Provide the [x, y] coordinate of the cell's center where the given text is located.  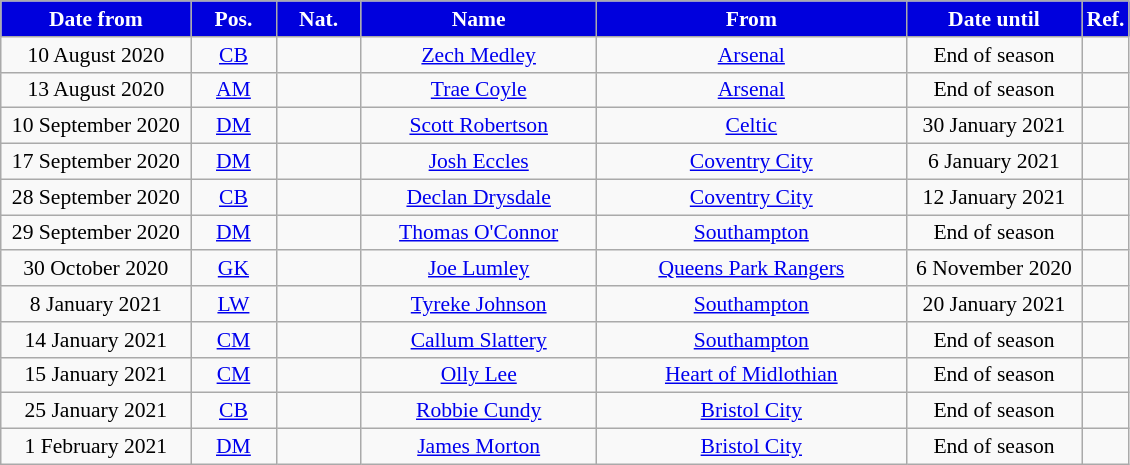
AM [234, 90]
Zech Medley [478, 55]
GK [234, 269]
29 September 2020 [96, 233]
17 September 2020 [96, 162]
25 January 2021 [96, 411]
10 August 2020 [96, 55]
From [751, 19]
6 November 2020 [994, 269]
Name [478, 19]
Robbie Cundy [478, 411]
Celtic [751, 126]
Queens Park Rangers [751, 269]
LW [234, 304]
28 September 2020 [96, 197]
Olly Lee [478, 375]
13 August 2020 [96, 90]
Joe Lumley [478, 269]
30 January 2021 [994, 126]
James Morton [478, 447]
14 January 2021 [96, 340]
Josh Eccles [478, 162]
8 January 2021 [96, 304]
Pos. [234, 19]
Thomas O'Connor [478, 233]
Nat. [318, 19]
Date from [96, 19]
Tyreke Johnson [478, 304]
1 February 2021 [96, 447]
Callum Slattery [478, 340]
20 January 2021 [994, 304]
30 October 2020 [96, 269]
Declan Drysdale [478, 197]
Date until [994, 19]
6 January 2021 [994, 162]
12 January 2021 [994, 197]
Heart of Midlothian [751, 375]
10 September 2020 [96, 126]
Trae Coyle [478, 90]
15 January 2021 [96, 375]
Scott Robertson [478, 126]
Ref. [1106, 19]
